Determine the [X, Y] coordinate at the center of the cell enclosing the given text.  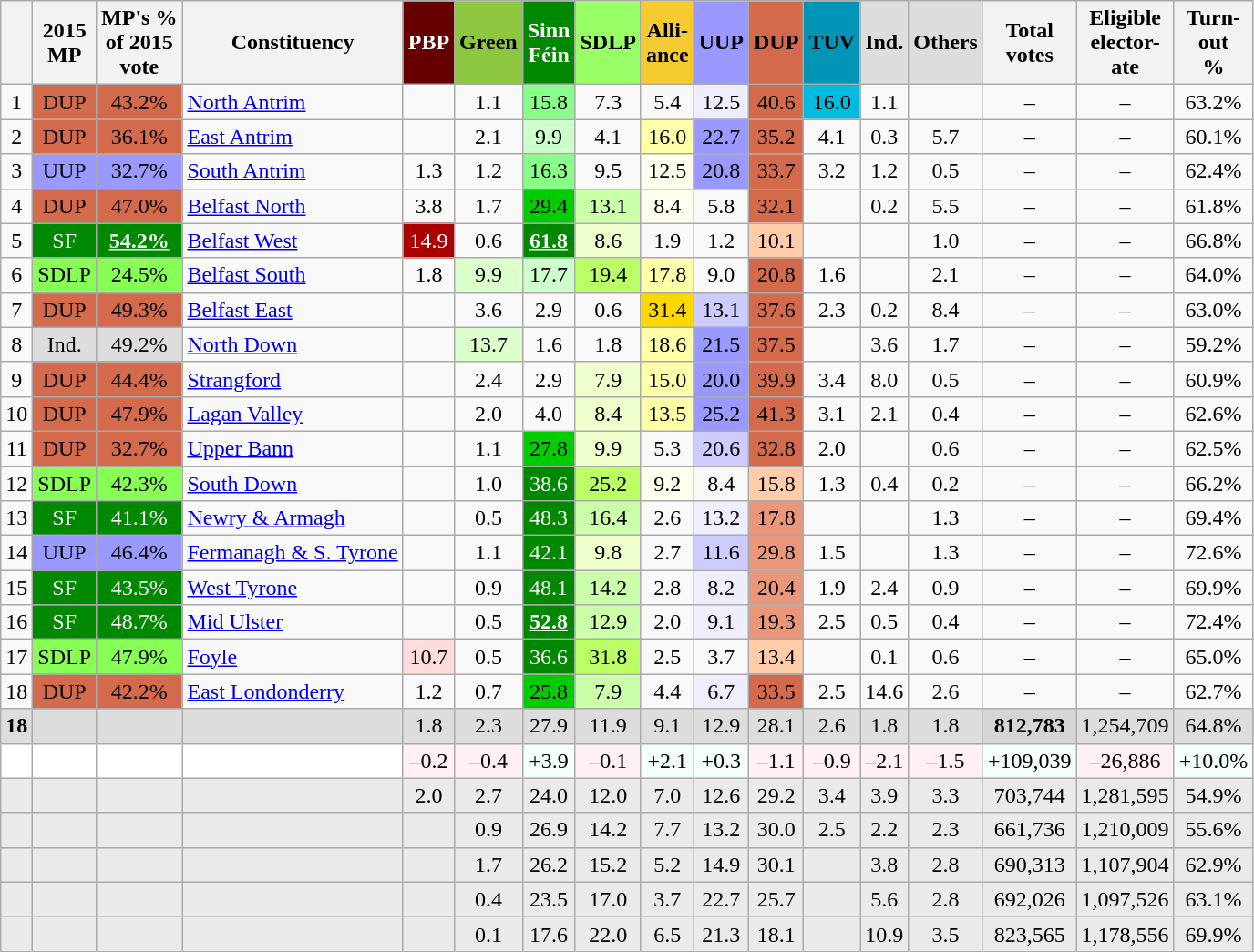
27.8 [549, 448]
66.8% [1214, 241]
14 [16, 553]
54.9% [1214, 795]
15 [16, 588]
66.2% [1214, 484]
13.7 [488, 344]
West Tyrone [293, 588]
24.5% [139, 275]
–0.9 [832, 761]
11.6 [721, 553]
47.0% [139, 206]
5.8 [721, 206]
48.3 [549, 518]
1,097,526 [1125, 899]
3.1 [832, 414]
690,313 [1030, 865]
32.1 [776, 206]
59.2% [1214, 344]
20.4 [776, 588]
MP's % of 2015 vote [139, 43]
29.4 [549, 206]
Upper Bann [293, 448]
6.7 [721, 691]
61.8% [1214, 206]
East Antrim [293, 137]
East Londonderry [293, 691]
24.0 [549, 795]
32.8 [776, 448]
823,565 [1030, 934]
33.5 [776, 691]
0.7 [488, 691]
1.5 [832, 553]
55.6% [1214, 830]
3.2 [832, 171]
26.2 [549, 865]
7.7 [667, 830]
Turn-out % [1214, 43]
3.9 [884, 795]
Belfast South [293, 275]
13 [16, 518]
25.7 [776, 899]
63.0% [1214, 310]
62.4% [1214, 171]
+10.0% [1214, 761]
–0.2 [428, 761]
21.3 [721, 934]
SinnFéin [549, 43]
49.2% [139, 344]
60.1% [1214, 137]
5.6 [884, 899]
1,281,595 [1125, 795]
3.3 [946, 795]
46.4% [139, 553]
48.1 [549, 588]
Mid Ulster [293, 622]
9.5 [608, 171]
North Antrim [293, 102]
33.7 [776, 171]
42.3% [139, 484]
31.8 [608, 657]
+3.9 [549, 761]
5.7 [946, 137]
1,210,009 [1125, 830]
4.4 [667, 691]
14.6 [884, 691]
65.0% [1214, 657]
5.3 [667, 448]
10 [16, 414]
692,026 [1030, 899]
Totalvotes [1030, 43]
PBP [428, 43]
27.9 [549, 726]
25.8 [549, 691]
Green [488, 43]
7.3 [608, 102]
3.5 [946, 934]
1,254,709 [1125, 726]
20.6 [721, 448]
North Down [293, 344]
64.0% [1214, 275]
36.6 [549, 657]
9.0 [721, 275]
39.9 [776, 379]
6.5 [667, 934]
49.3% [139, 310]
2.2 [884, 830]
4.0 [549, 414]
7.0 [667, 795]
37.5 [776, 344]
9 [16, 379]
29.2 [776, 795]
63.2% [1214, 102]
43.2% [139, 102]
17 [16, 657]
36.1% [139, 137]
61.8 [549, 241]
20.0 [721, 379]
8.6 [608, 241]
62.6% [1214, 414]
18.1 [776, 934]
11.9 [608, 726]
69.4% [1214, 518]
60.9% [1214, 379]
5 [16, 241]
52.8 [549, 622]
48.7% [139, 622]
15.2 [608, 865]
41.3 [776, 414]
10.7 [428, 657]
54.2% [139, 241]
Newry & Armagh [293, 518]
6 [16, 275]
1,107,904 [1125, 865]
72.6% [1214, 553]
5.2 [667, 865]
17.0 [608, 899]
Alli-ance [667, 43]
5.5 [946, 206]
–0.4 [488, 761]
South Down [293, 484]
35.2 [776, 137]
18.6 [667, 344]
+109,039 [1030, 761]
13.5 [667, 414]
Eligibleelector-ate [1125, 43]
2015 MP [65, 43]
–0.1 [608, 761]
Belfast West [293, 241]
Strangford [293, 379]
0.3 [884, 137]
7 [16, 310]
–1.1 [776, 761]
South Antrim [293, 171]
31.4 [667, 310]
10.1 [776, 241]
30.1 [776, 865]
41.1% [139, 518]
29.8 [776, 553]
812,783 [1030, 726]
+2.1 [667, 761]
703,744 [1030, 795]
40.6 [776, 102]
5.4 [667, 102]
26.9 [549, 830]
16 [16, 622]
62.5% [1214, 448]
–1.5 [946, 761]
1 [16, 102]
16.4 [608, 518]
30.0 [776, 830]
TUV [832, 43]
8.2 [721, 588]
4 [16, 206]
44.4% [139, 379]
42.1 [549, 553]
Belfast North [293, 206]
42.2% [139, 691]
38.6 [549, 484]
9.2 [667, 484]
+0.3 [721, 761]
Lagan Valley [293, 414]
17.7 [549, 275]
22.0 [608, 934]
64.8% [1214, 726]
19.4 [608, 275]
2 [16, 137]
72.4% [1214, 622]
12.0 [608, 795]
Constituency [293, 43]
3 [16, 171]
9.8 [608, 553]
661,736 [1030, 830]
8.0 [884, 379]
11 [16, 448]
19.3 [776, 622]
Others [946, 43]
62.9% [1214, 865]
21.5 [721, 344]
8 [16, 344]
Belfast East [293, 310]
Foyle [293, 657]
13.4 [776, 657]
16.3 [549, 171]
15.0 [667, 379]
43.5% [139, 588]
–2.1 [884, 761]
–26,886 [1125, 761]
37.6 [776, 310]
62.7% [1214, 691]
63.1% [1214, 899]
17.6 [549, 934]
1,178,556 [1125, 934]
Fermanagh & S. Tyrone [293, 553]
28.1 [776, 726]
12 [16, 484]
12.6 [721, 795]
10.9 [884, 934]
23.5 [549, 899]
